Locate the cell with the specified text and output its [X, Y] center coordinate. 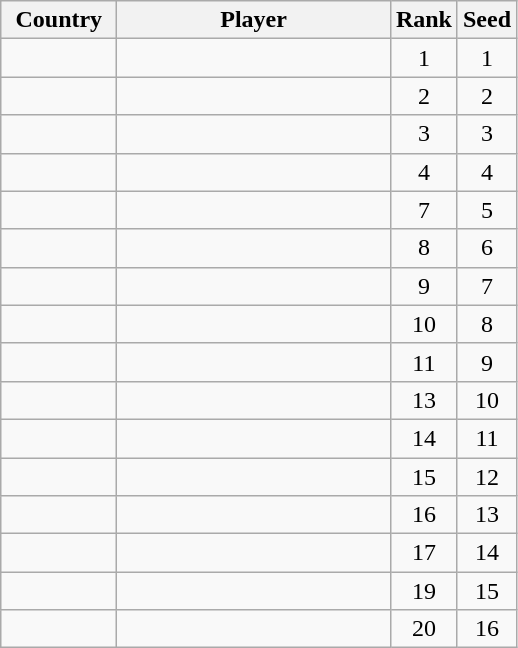
Seed [486, 20]
19 [424, 591]
20 [424, 629]
12 [486, 477]
17 [424, 553]
Country [59, 20]
5 [486, 210]
Player [254, 20]
Rank [424, 20]
6 [486, 248]
